Scan for the cell matching the given text and deliver its [X, Y] coordinate at center. 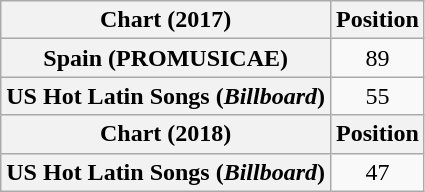
89 [378, 58]
Spain (PROMUSICAE) [166, 58]
47 [378, 172]
Chart (2018) [166, 134]
55 [378, 96]
Chart (2017) [166, 20]
